For the text-containing cell, return its midpoint in (X, Y) coordinate format. 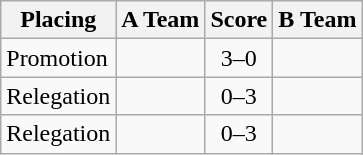
A Team (160, 20)
Placing (58, 20)
Promotion (58, 58)
Score (239, 20)
3–0 (239, 58)
B Team (318, 20)
